Scan for the cell matching the given text and deliver its (X, Y) coordinate at center. 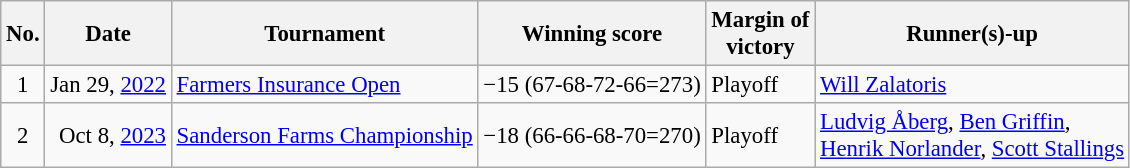
2 (23, 136)
Oct 8, 2023 (108, 136)
Sanderson Farms Championship (324, 136)
Runner(s)-up (972, 34)
Jan 29, 2022 (108, 85)
1 (23, 85)
Winning score (592, 34)
−18 (66-66-68-70=270) (592, 136)
Farmers Insurance Open (324, 85)
Date (108, 34)
Will Zalatoris (972, 85)
Ludvig Åberg, Ben Griffin, Henrik Norlander, Scott Stallings (972, 136)
No. (23, 34)
Margin ofvictory (760, 34)
Tournament (324, 34)
−15 (67-68-72-66=273) (592, 85)
